Find where the given text appears and provide that cell's center as (x, y) coordinate. 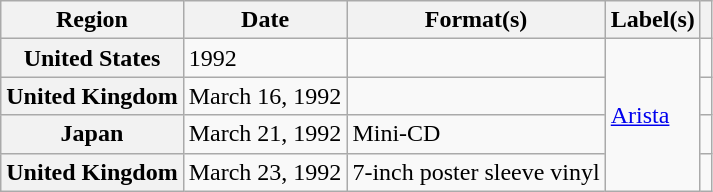
7-inch poster sleeve vinyl (476, 172)
Mini-CD (476, 134)
Label(s) (652, 20)
Date (265, 20)
March 21, 1992 (265, 134)
Format(s) (476, 20)
March 23, 1992 (265, 172)
Japan (92, 134)
March 16, 1992 (265, 96)
1992 (265, 58)
Arista (652, 115)
United States (92, 58)
Region (92, 20)
